Identify which cell holds the provided text, then report its (X, Y) central coordinate. 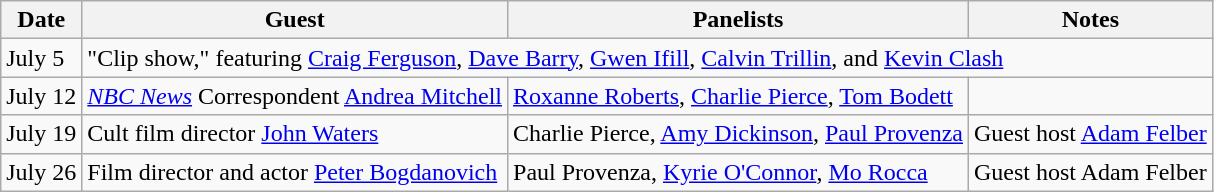
July 5 (42, 58)
July 26 (42, 172)
Film director and actor Peter Bogdanovich (295, 172)
Charlie Pierce, Amy Dickinson, Paul Provenza (738, 134)
Date (42, 20)
"Clip show," featuring Craig Ferguson, Dave Barry, Gwen Ifill, Calvin Trillin, and Kevin Clash (647, 58)
Panelists (738, 20)
NBC News Correspondent Andrea Mitchell (295, 96)
July 12 (42, 96)
Paul Provenza, Kyrie O'Connor, Mo Rocca (738, 172)
Guest (295, 20)
Cult film director John Waters (295, 134)
Notes (1091, 20)
July 19 (42, 134)
Roxanne Roberts, Charlie Pierce, Tom Bodett (738, 96)
